Locate the cell with the specified text and output its (x, y) center coordinate. 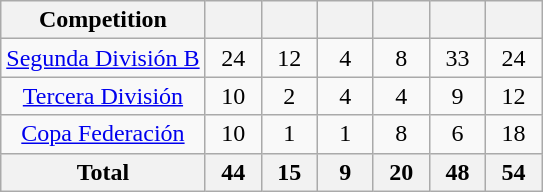
54 (513, 172)
18 (513, 134)
33 (457, 58)
15 (289, 172)
Copa Federación (103, 134)
Tercera División (103, 96)
44 (233, 172)
Competition (103, 20)
6 (457, 134)
Segunda División B (103, 58)
Total (103, 172)
48 (457, 172)
20 (401, 172)
2 (289, 96)
